For the text-containing cell, return its midpoint in (x, y) coordinate format. 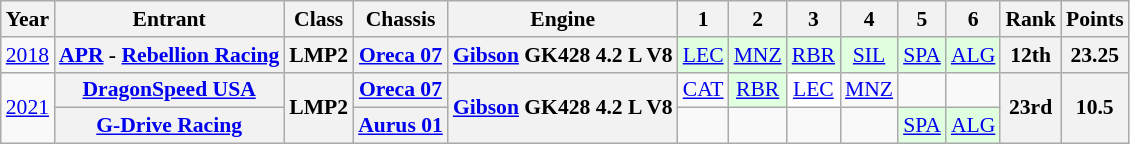
Points (1095, 19)
Rank (1030, 19)
Chassis (400, 19)
2 (758, 19)
Aurus 01 (400, 126)
APR - Rebellion Racing (169, 55)
2018 (28, 55)
Engine (563, 19)
SIL (869, 55)
23rd (1030, 108)
1 (704, 19)
5 (922, 19)
DragonSpeed USA (169, 90)
G-Drive Racing (169, 126)
3 (814, 19)
4 (869, 19)
2021 (28, 108)
23.25 (1095, 55)
6 (973, 19)
10.5 (1095, 108)
Class (318, 19)
12th (1030, 55)
Entrant (169, 19)
Year (28, 19)
CAT (704, 90)
